From the cell containing the given text, extract its center point as (X, Y) coordinate. 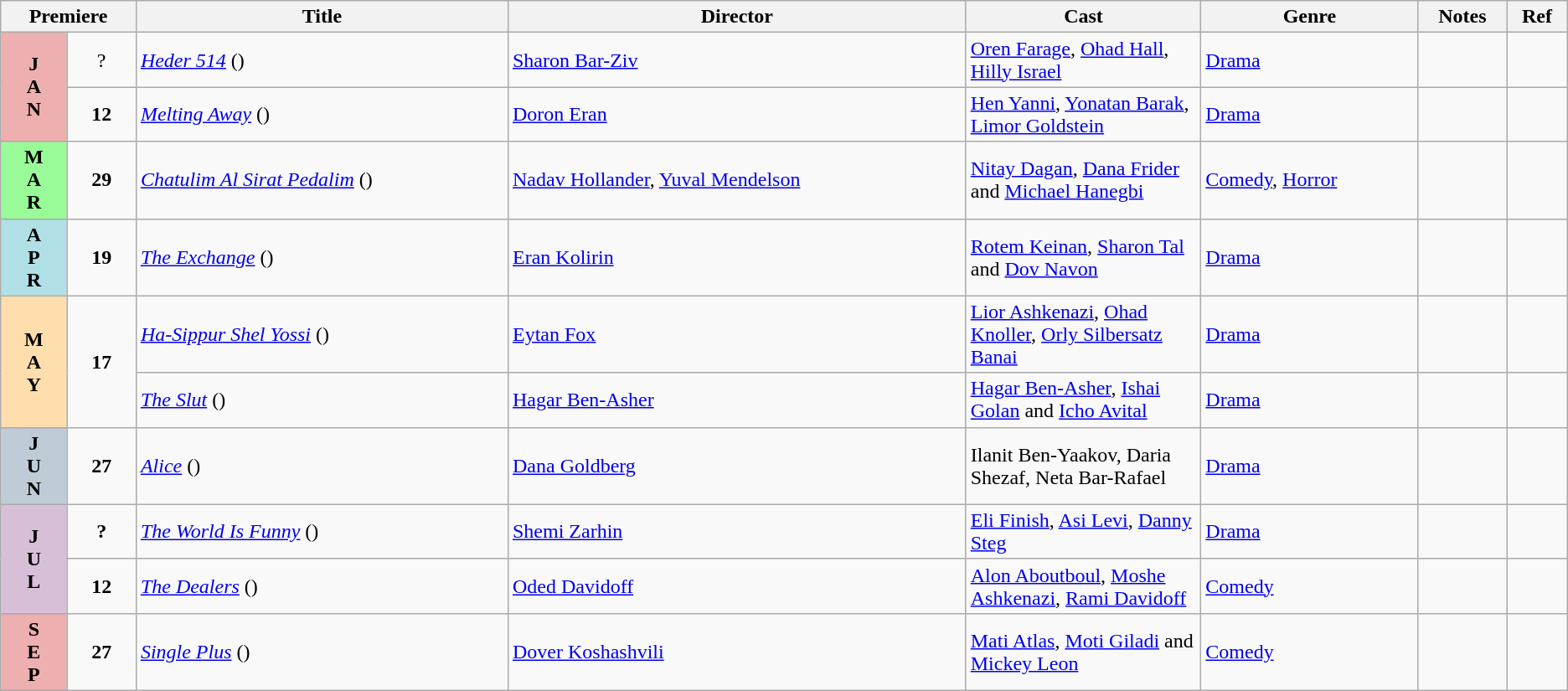
Oded Davidoff (737, 586)
Sharon Bar-Ziv (737, 60)
SEP (34, 652)
Heder 514 () (322, 60)
MAR (34, 180)
29 (101, 180)
Hagar Ben-Asher (737, 400)
Melting Away () (322, 114)
Shemi Zarhin (737, 531)
JUN (34, 466)
Single Plus () (322, 652)
17 (101, 362)
Ref (1538, 17)
Comedy, Horror (1310, 180)
Director (737, 17)
APR (34, 257)
Rotem Keinan, Sharon Tal and Dov Navon (1084, 257)
JAN (34, 87)
Mati Atlas, Moti Giladi and Mickey Leon (1084, 652)
Eran Kolirin (737, 257)
Dana Goldberg (737, 466)
Cast (1084, 17)
Nitay Dagan, Dana Frider and Michael Hanegbi (1084, 180)
Chatulim Al Sirat Pedalim () (322, 180)
Ha-Sippur Shel Yossi () (322, 334)
Hagar Ben-Asher, Ishai Golan and Icho Avital (1084, 400)
Title (322, 17)
The Exchange () (322, 257)
Lior Ashkenazi, Ohad Knoller, Orly Silbersatz Banai (1084, 334)
Doron Eran (737, 114)
19 (101, 257)
Genre (1310, 17)
Nadav Hollander, Yuval Mendelson (737, 180)
MAY (34, 362)
Premiere (69, 17)
Ilanit Ben-Yaakov, Daria Shezaf, Neta Bar-Rafael (1084, 466)
Alice () (322, 466)
Hen Yanni, Yonatan Barak, Limor Goldstein (1084, 114)
The Dealers () (322, 586)
Alon Aboutboul, Moshe Ashkenazi, Rami Davidoff (1084, 586)
JUL (34, 559)
Notes (1462, 17)
Eli Finish, Asi Levi, Danny Steg (1084, 531)
Dover Koshashvili (737, 652)
Oren Farage, Ohad Hall, Hilly Israel (1084, 60)
The Slut () (322, 400)
Eytan Fox (737, 334)
The World Is Funny () (322, 531)
